Return (x, y) of the center of cell containing provided text 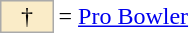
† (27, 16)
